Identify which cell holds the provided text, then report its [x, y] central coordinate. 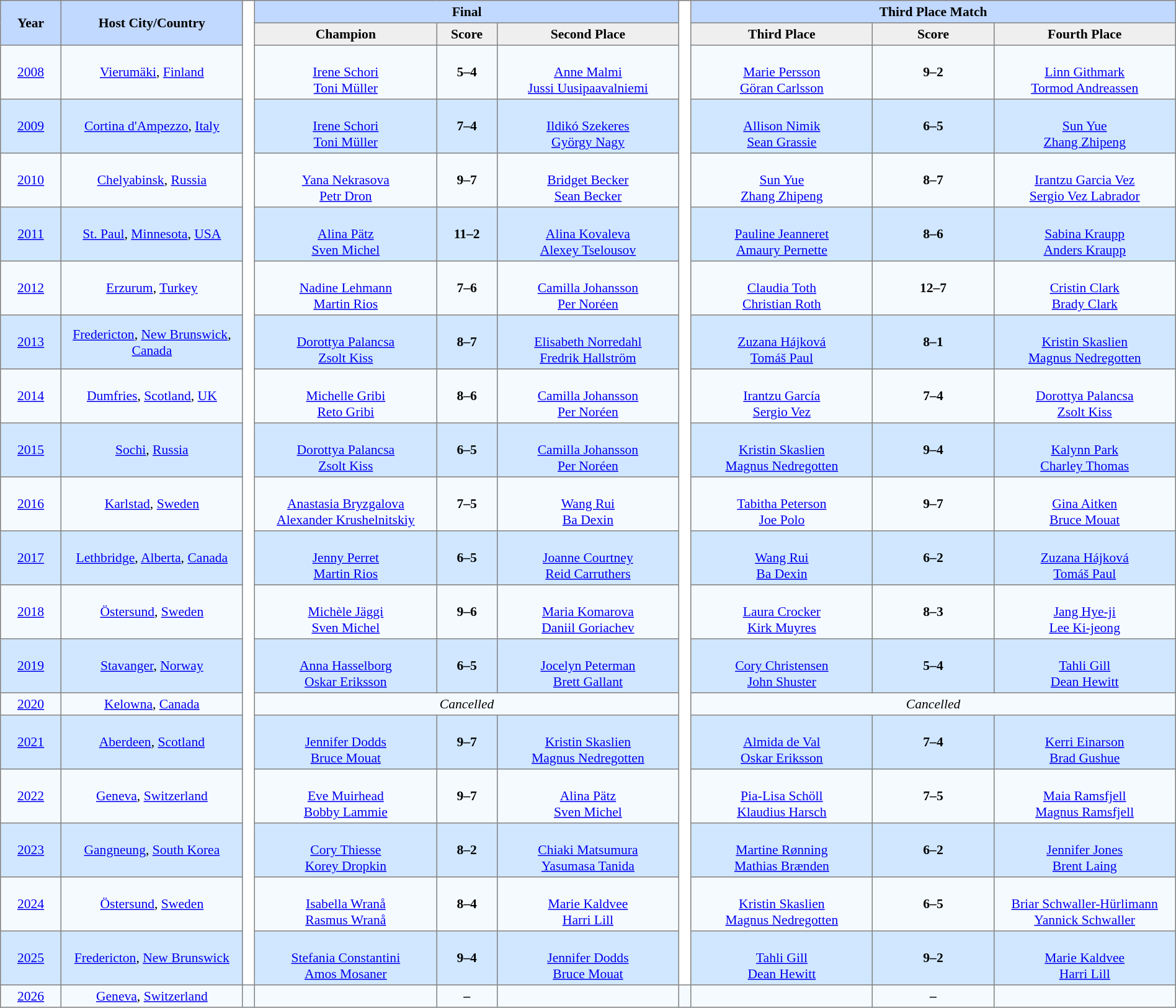
Irantzu Garcia VezSergio Vez Labrador [1084, 180]
2017 [31, 558]
9–6 [467, 612]
Cortina d'Ampezzo, Italy [151, 127]
Bridget BeckerSean Becker [588, 180]
8–2 [467, 850]
Tabitha PetersonJoe Polo [782, 504]
Laura CrockerKirk Muyres [782, 612]
Allison NimikSean Grassie [782, 127]
2020 [31, 704]
Fredericton, New Brunswick [151, 958]
2008 [31, 72]
2026 [31, 996]
Erzurum, Turkey [151, 288]
2012 [31, 288]
St. Paul, Minnesota, USA [151, 234]
Yana NekrasovaPetr Dron [346, 180]
Third Place [782, 34]
Nadine LehmannMartin Rios [346, 288]
2011 [31, 234]
8–1 [933, 342]
2019 [31, 666]
2014 [31, 396]
Fredericton, New Brunswick, Canada [151, 342]
Stefania ConstantiniAmos Mosaner [346, 958]
Irantzu GarcíaSergio Vez [782, 396]
Alina KovalevaAlexey Tselousov [588, 234]
Elisabeth NorredahlFredrik Hallström [588, 342]
Cristin ClarkBrady Clark [1084, 288]
2015 [31, 450]
2023 [31, 850]
Linn GithmarkTormod Andreassen [1084, 72]
Chiaki MatsumuraYasumasa Tanida [588, 850]
Martine RønningMathias Brænden [782, 850]
Champion [346, 34]
Anna HasselborgOskar Eriksson [346, 666]
Host City/Country [151, 23]
2022 [31, 796]
Marie PerssonGöran Carlsson [782, 72]
Cory ChristensenJohn Shuster [782, 666]
Almida de ValOskar Eriksson [782, 742]
Briar Schwaller-HürlimannYannick Schwaller [1084, 904]
Jenny PerretMartin Rios [346, 558]
12–7 [933, 288]
2009 [31, 127]
Anne MalmiJussi Uusipaavalniemi [588, 72]
Gangneung, South Korea [151, 850]
Maria KomarovaDaniil Goriachev [588, 612]
Joanne CourtneyReid Carruthers [588, 558]
Year [31, 23]
Jang Hye-jiLee Ki-jeong [1084, 612]
Cory ThiesseKorey Dropkin [346, 850]
Kalynn ParkCharley Thomas [1084, 450]
Final [467, 12]
2018 [31, 612]
2010 [31, 180]
Claudia TothChristian Roth [782, 288]
8–3 [933, 612]
Chelyabinsk, Russia [151, 180]
Fourth Place [1084, 34]
2013 [31, 342]
Stavanger, Norway [151, 666]
Second Place [588, 34]
2025 [31, 958]
Eve MuirheadBobby Lammie [346, 796]
Sabina KrauppAnders Kraupp [1084, 234]
7–6 [467, 288]
Dumfries, Scotland, UK [151, 396]
Maia RamsfjellMagnus Ramsfjell [1084, 796]
Karlstad, Sweden [151, 504]
2021 [31, 742]
2024 [31, 904]
11–2 [467, 234]
Third Place Match [933, 12]
Vierumäki, Finland [151, 72]
Lethbridge, Alberta, Canada [151, 558]
Gina AitkenBruce Mouat [1084, 504]
Jennifer JonesBrent Laing [1084, 850]
Pauline JeanneretAmaury Pernette [782, 234]
2016 [31, 504]
Anastasia BryzgalovaAlexander Krushelnitskiy [346, 504]
Michèle JäggiSven Michel [346, 612]
Michelle GribiReto Gribi [346, 396]
Isabella WranåRasmus Wranå [346, 904]
Kerri EinarsonBrad Gushue [1084, 742]
Aberdeen, Scotland [151, 742]
Ildikó SzekeresGyörgy Nagy [588, 127]
Kelowna, Canada [151, 704]
8–4 [467, 904]
Pia-Lisa SchöllKlaudius Harsch [782, 796]
Jocelyn PetermanBrett Gallant [588, 666]
Sochi, Russia [151, 450]
